Pinpoint the cell where the given text exists, returning its [X, Y] midpoint coordinate. 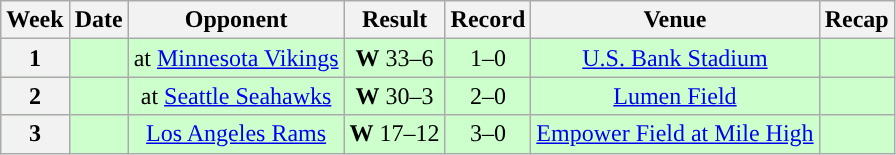
at Minnesota Vikings [236, 58]
1 [35, 58]
1–0 [488, 58]
2 [35, 96]
U.S. Bank Stadium [675, 58]
W 33–6 [394, 58]
3–0 [488, 134]
Opponent [236, 20]
Week [35, 20]
3 [35, 134]
Los Angeles Rams [236, 134]
at Seattle Seahawks [236, 96]
2–0 [488, 96]
Empower Field at Mile High [675, 134]
Date [98, 20]
W 30–3 [394, 96]
W 17–12 [394, 134]
Venue [675, 20]
Recap [856, 20]
Result [394, 20]
Record [488, 20]
Lumen Field [675, 96]
